Return (x, y) of the center of cell containing provided text 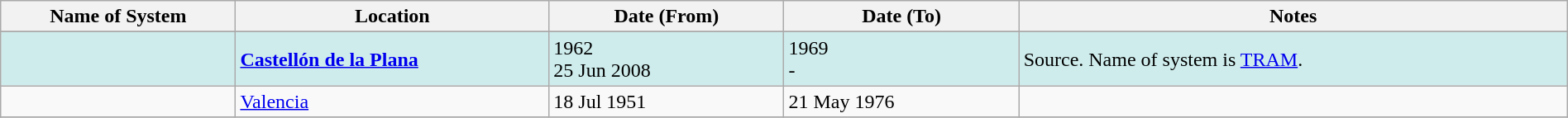
Castellón de la Plana (392, 59)
Source. Name of system is TRAM. (1293, 59)
Location (392, 17)
Notes (1293, 17)
21 May 1976 (901, 101)
Valencia (392, 101)
Date (To) (901, 17)
18 Jul 1951 (667, 101)
196225 Jun 2008 (667, 59)
1969- (901, 59)
Name of System (118, 17)
Date (From) (667, 17)
